Determine the [x, y] coordinate at the center of the cell enclosing the given text.  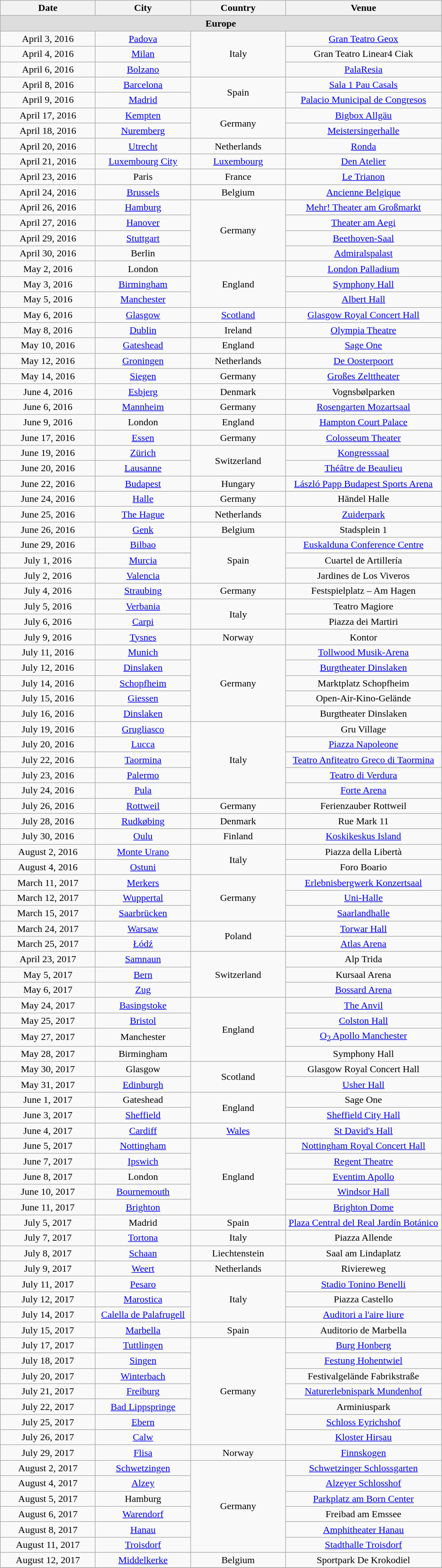
Stadthalle Troisdorf [363, 1545]
Koskikeskus Island [363, 836]
Milan [143, 54]
July 17, 2017 [48, 1345]
June 8, 2017 [48, 1177]
Nuremberg [143, 131]
July 9, 2017 [48, 1269]
August 11, 2017 [48, 1545]
July 5, 2017 [48, 1223]
July 24, 2016 [48, 790]
Bad Lippspringe [143, 1407]
Eventim Apollo [363, 1177]
Samnaun [143, 959]
Gran Teatro Linear4 Ciak [363, 54]
July 12, 2017 [48, 1299]
Pula [143, 790]
May 10, 2016 [48, 345]
July 11, 2016 [48, 652]
Marostica [143, 1299]
Festung Hohentwiel [363, 1361]
April 20, 2016 [48, 146]
April 27, 2016 [48, 223]
Albert Hall [363, 299]
Windsor Hall [363, 1192]
Saarbrücken [143, 913]
Atlas Arena [363, 944]
Euskalduna Conference Centre [363, 545]
June 4, 2016 [48, 391]
July 21, 2017 [48, 1391]
April 9, 2016 [48, 100]
Colosseum Theater [363, 437]
London Palladium [363, 269]
August 5, 2017 [48, 1499]
Bern [143, 975]
June 10, 2017 [48, 1192]
May 27, 2017 [48, 1037]
Stadio Tonino Benelli [363, 1284]
Nottingham [143, 1146]
Essen [143, 437]
April 23, 2017 [48, 959]
May 8, 2016 [48, 330]
Giessen [143, 699]
June 17, 2016 [48, 437]
Palacio Municipal de Congresos [363, 100]
Théâtre de Beaulieu [363, 468]
Teatro di Verdura [363, 775]
June 4, 2017 [48, 1131]
July 14, 2016 [48, 683]
Marbella [143, 1330]
June 20, 2016 [48, 468]
Straubing [143, 591]
Piazza Castello [363, 1299]
Hanau [143, 1529]
The Anvil [363, 1005]
June 7, 2017 [48, 1161]
Verbania [143, 606]
May 5, 2017 [48, 975]
March 11, 2017 [48, 882]
April 21, 2016 [48, 161]
Großes Zelttheater [363, 376]
Kempten [143, 115]
Schwetzinger Schlossgarten [363, 1468]
Kongresssaal [363, 453]
Tortona [143, 1238]
Taormina [143, 760]
Łódź [143, 944]
Barcelona [143, 85]
July 20, 2017 [48, 1376]
July 7, 2017 [48, 1238]
Padova [143, 39]
Alzey [143, 1483]
Luxembourg City [143, 161]
Carpi [143, 622]
Stadsplein 1 [363, 530]
Teatro Anfiteatro Greco di Taormina [363, 760]
Sheffield City Hall [363, 1115]
Tollwood Musik-Arena [363, 652]
Calw [143, 1437]
Amphitheater Hanau [363, 1529]
Brighton Dome [363, 1207]
May 28, 2017 [48, 1054]
Piazza Napoleone [363, 744]
Winterbach [143, 1376]
Usher Hall [363, 1084]
June 26, 2016 [48, 530]
Brussels [143, 192]
Country [238, 8]
Troisdorf [143, 1545]
April 30, 2016 [48, 254]
June 5, 2017 [48, 1146]
April 3, 2016 [48, 39]
May 3, 2016 [48, 284]
July 5, 2016 [48, 606]
July 15, 2016 [48, 699]
Tysnes [143, 637]
Venue [363, 8]
August 12, 2017 [48, 1560]
Lausanne [143, 468]
July 11, 2017 [48, 1284]
June 29, 2016 [48, 545]
Riviereweg [363, 1269]
Kursaal Arena [363, 975]
Genk [143, 530]
Munich [143, 652]
Sheffield [143, 1115]
Festivalgelände Fabrikstraße [363, 1376]
July 6, 2016 [48, 622]
Olympia Theatre [363, 330]
Mehr! Theater am Großmarkt [363, 208]
July 22, 2016 [48, 760]
St David's Hall [363, 1131]
May 24, 2017 [48, 1005]
Admiralspalast [363, 254]
July 22, 2017 [48, 1407]
Middelkerke [143, 1560]
City [143, 8]
Weert [143, 1269]
Stuttgart [143, 238]
Piazza Allende [363, 1238]
Budapest [143, 484]
July 18, 2017 [48, 1361]
May 6, 2017 [48, 990]
July 25, 2017 [48, 1422]
The Hague [143, 514]
Luxembourg [238, 161]
Schaan [143, 1253]
July 12, 2016 [48, 668]
Warsaw [143, 928]
Zuiderpark [363, 514]
Gran Teatro Geox [363, 39]
July 23, 2016 [48, 775]
June 6, 2016 [48, 407]
PalaResia [363, 69]
Bournemouth [143, 1192]
Ferienzauber Rottweil [363, 806]
Rosengarten Mozartsaal [363, 407]
May 25, 2017 [48, 1021]
August 6, 2017 [48, 1514]
Schloss Eyrichshof [363, 1422]
August 2, 2016 [48, 852]
Zürich [143, 453]
Wales [238, 1131]
July 20, 2016 [48, 744]
Gru Village [363, 729]
April 18, 2016 [48, 131]
Plaza Central del Real Jardín Botánico [363, 1223]
July 30, 2016 [48, 836]
August 4, 2016 [48, 867]
August 8, 2017 [48, 1529]
Colston Hall [363, 1021]
Bilbao [143, 545]
Sala 1 Pau Casals [363, 85]
Ipswich [143, 1161]
July 4, 2016 [48, 591]
July 9, 2016 [48, 637]
July 28, 2016 [48, 821]
Finnskogen [363, 1453]
Grugliasco [143, 729]
May 30, 2017 [48, 1069]
Bossard Arena [363, 990]
Berlin [143, 254]
July 14, 2017 [48, 1314]
June 22, 2016 [48, 484]
May 2, 2016 [48, 269]
Rudkøbing [143, 821]
July 19, 2016 [48, 729]
June 9, 2016 [48, 422]
Forte Arena [363, 790]
Wuppertal [143, 898]
July 26, 2017 [48, 1437]
France [238, 177]
April 23, 2016 [48, 177]
Burg Honberg [363, 1345]
Lucca [143, 744]
July 26, 2016 [48, 806]
Den Atelier [363, 161]
Händel Halle [363, 499]
Bristol [143, 1021]
Ostuni [143, 867]
March 12, 2017 [48, 898]
Esbjerg [143, 391]
Cardiff [143, 1131]
O2 Apollo Manchester [363, 1037]
Groningen [143, 361]
Bolzano [143, 69]
March 15, 2017 [48, 913]
Brighton [143, 1207]
Piazza dei Martiri [363, 622]
Theater am Aegi [363, 223]
Piazza della Libertà [363, 852]
May 31, 2017 [48, 1084]
May 14, 2016 [48, 376]
Flisa [143, 1453]
Teatro Magiore [363, 606]
Auditori a l'aire liure [363, 1314]
Kontor [363, 637]
Festspielplatz – Am Hagen [363, 591]
Edinburgh [143, 1084]
Ancienne Belgique [363, 192]
Palermo [143, 775]
Saarlandhalle [363, 913]
Finland [238, 836]
June 19, 2016 [48, 453]
Calella de Palafrugell [143, 1314]
Kloster Hirsau [363, 1437]
Poland [238, 936]
Foro Boario [363, 867]
Valencia [143, 576]
July 29, 2017 [48, 1453]
Hampton Court Palace [363, 422]
Rottweil [143, 806]
Date [48, 8]
Meistersingerhalle [363, 131]
July 16, 2016 [48, 714]
June 25, 2016 [48, 514]
June 11, 2017 [48, 1207]
Hungary [238, 484]
Ireland [238, 330]
April 8, 2016 [48, 85]
June 3, 2017 [48, 1115]
Tuttlingen [143, 1345]
March 24, 2017 [48, 928]
Basingstoke [143, 1005]
July 15, 2017 [48, 1330]
Uni-Halle [363, 898]
Parkplatz am Born Center [363, 1499]
László Papp Budapest Sports Arena [363, 484]
Paris [143, 177]
April 17, 2016 [48, 115]
Marktplatz Schopfheim [363, 683]
April 26, 2016 [48, 208]
July 1, 2016 [48, 560]
Oulu [143, 836]
Beethoven-Saal [363, 238]
August 4, 2017 [48, 1483]
June 1, 2017 [48, 1100]
May 6, 2016 [48, 315]
Auditorio de Marbella [363, 1330]
Cuartel de Artillería [363, 560]
Regent Theatre [363, 1161]
April 24, 2016 [48, 192]
Rue Mark 11 [363, 821]
Schwetzingen [143, 1468]
Freibad am Emssee [363, 1514]
Zug [143, 990]
Sportpark De Krokodiel [363, 1560]
Monte Urano [143, 852]
July 8, 2017 [48, 1253]
July 2, 2016 [48, 576]
Singen [143, 1361]
May 5, 2016 [48, 299]
Arminiuspark [363, 1407]
June 24, 2016 [48, 499]
August 2, 2017 [48, 1468]
Erlebnisbergwerk Konzertsaal [363, 882]
Utrecht [143, 146]
Halle [143, 499]
Nottingham Royal Concert Hall [363, 1146]
Merkers [143, 882]
Torwar Hall [363, 928]
Bigbox Allgäu [363, 115]
Siegen [143, 376]
Naturerlebnispark Mundenhof [363, 1391]
Jardines de Los Viveros [363, 576]
De Oosterpoort [363, 361]
Europe [221, 23]
May 12, 2016 [48, 361]
Warendorf [143, 1514]
Le Trianon [363, 177]
Alp Trida [363, 959]
Vognsbølparken [363, 391]
Open-Air-Kino-Gelände [363, 699]
Schopfheim [143, 683]
Liechtenstein [238, 1253]
Mannheim [143, 407]
Ronda [363, 146]
Freiburg [143, 1391]
April 29, 2016 [48, 238]
Alzeyer Schlosshof [363, 1483]
Hanover [143, 223]
Dublin [143, 330]
March 25, 2017 [48, 944]
Saal am Lindaplatz [363, 1253]
April 4, 2016 [48, 54]
Murcia [143, 560]
Ebern [143, 1422]
April 6, 2016 [48, 69]
Pesaro [143, 1284]
